For the text-containing cell, return its midpoint in (X, Y) coordinate format. 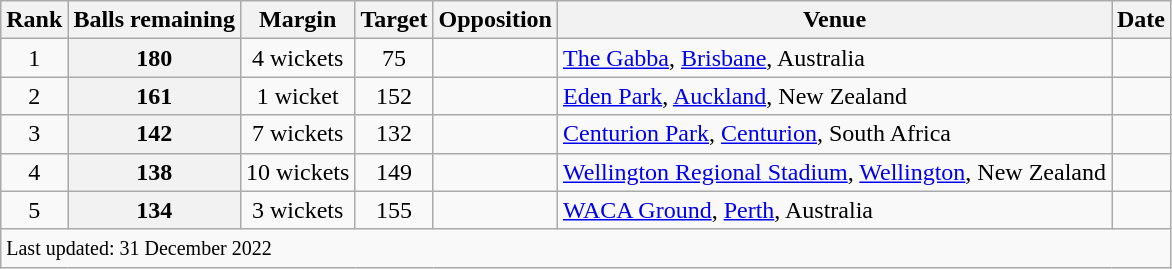
155 (394, 210)
4 (34, 172)
Margin (297, 20)
Target (394, 20)
Date (1142, 20)
The Gabba, Brisbane, Australia (834, 58)
Last updated: 31 December 2022 (586, 248)
Venue (834, 20)
Rank (34, 20)
75 (394, 58)
2 (34, 96)
161 (154, 96)
1 (34, 58)
180 (154, 58)
3 (34, 134)
4 wickets (297, 58)
5 (34, 210)
Wellington Regional Stadium, Wellington, New Zealand (834, 172)
Eden Park, Auckland, New Zealand (834, 96)
1 wicket (297, 96)
10 wickets (297, 172)
Opposition (495, 20)
Balls remaining (154, 20)
138 (154, 172)
152 (394, 96)
7 wickets (297, 134)
134 (154, 210)
132 (394, 134)
Centurion Park, Centurion, South Africa (834, 134)
WACA Ground, Perth, Australia (834, 210)
3 wickets (297, 210)
142 (154, 134)
149 (394, 172)
